Capture the cell that displays the provided text and extract its (x, y) central coordinate. 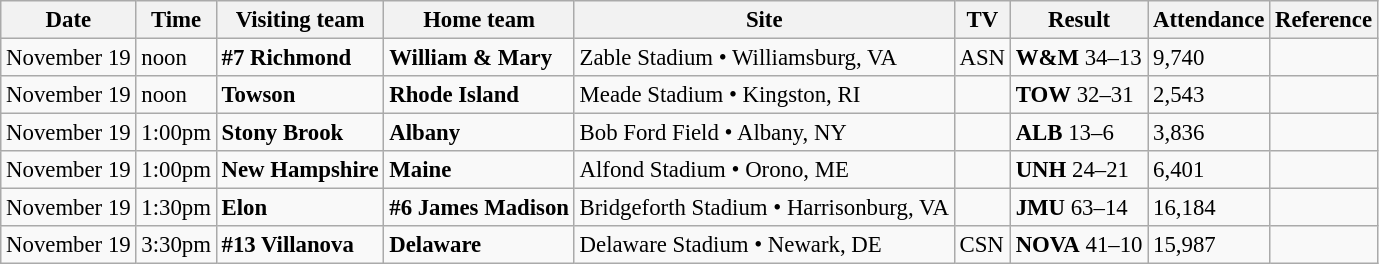
15,987 (1209, 245)
Bridgeforth Stadium • Harrisonburg, VA (764, 208)
Site (764, 20)
3,836 (1209, 133)
TOW 32–31 (1078, 95)
Result (1078, 20)
Bob Ford Field • Albany, NY (764, 133)
#7 Richmond (300, 58)
Zable Stadium • Williamsburg, VA (764, 58)
3:30pm (176, 245)
#13 Villanova (300, 245)
6,401 (1209, 170)
Delaware Stadium • Newark, DE (764, 245)
Date (68, 20)
Maine (479, 170)
Home team (479, 20)
Alfond Stadium • Orono, ME (764, 170)
1:30pm (176, 208)
NOVA 41–10 (1078, 245)
New Hampshire (300, 170)
Rhode Island (479, 95)
JMU 63–14 (1078, 208)
Stony Brook (300, 133)
TV (982, 20)
9,740 (1209, 58)
CSN (982, 245)
ALB 13–6 (1078, 133)
2,543 (1209, 95)
ASN (982, 58)
Meade Stadium • Kingston, RI (764, 95)
Towson (300, 95)
W&M 34–13 (1078, 58)
UNH 24–21 (1078, 170)
Visiting team (300, 20)
16,184 (1209, 208)
William & Mary (479, 58)
Attendance (1209, 20)
Albany (479, 133)
Time (176, 20)
Reference (1324, 20)
#6 James Madison (479, 208)
Delaware (479, 245)
Elon (300, 208)
